Scan for the cell matching the given text and deliver its [x, y] coordinate at center. 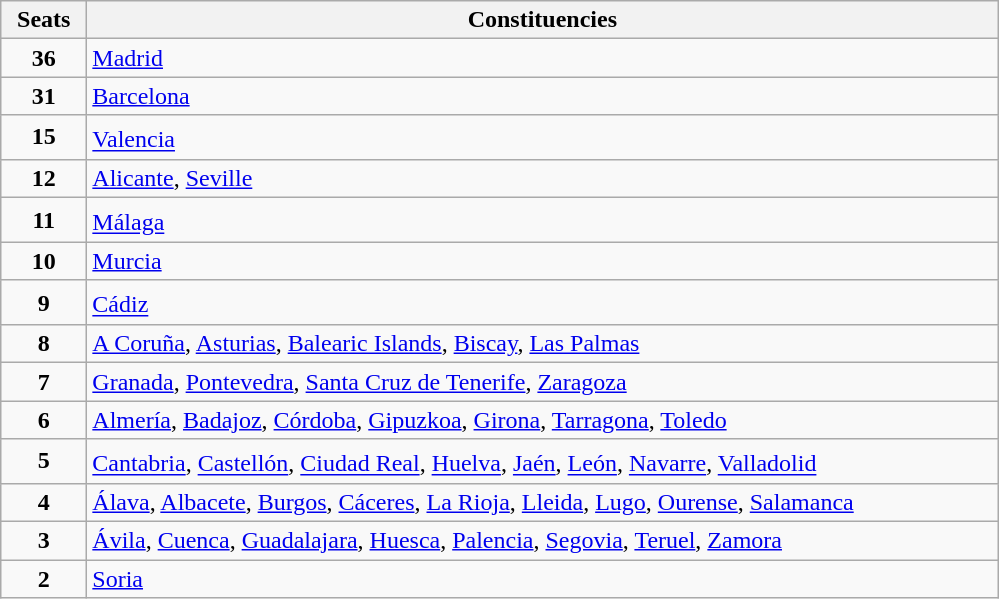
Soria [542, 579]
5 [44, 462]
Murcia [542, 261]
Cádiz [542, 302]
Cantabria, Castellón, Ciudad Real, Huelva, Jaén, León, Navarre, Valladolid [542, 462]
Almería, Badajoz, Córdoba, Gipuzkoa, Girona, Tarragona, Toledo [542, 420]
10 [44, 261]
8 [44, 344]
12 [44, 178]
Ávila, Cuenca, Guadalajara, Huesca, Palencia, Segovia, Teruel, Zamora [542, 541]
4 [44, 502]
Seats [44, 20]
31 [44, 96]
Constituencies [542, 20]
36 [44, 58]
Málaga [542, 220]
9 [44, 302]
3 [44, 541]
15 [44, 138]
11 [44, 220]
Madrid [542, 58]
Alicante, Seville [542, 178]
Álava, Albacete, Burgos, Cáceres, La Rioja, Lleida, Lugo, Ourense, Salamanca [542, 502]
7 [44, 382]
A Coruña, Asturias, Balearic Islands, Biscay, Las Palmas [542, 344]
Valencia [542, 138]
6 [44, 420]
Granada, Pontevedra, Santa Cruz de Tenerife, Zaragoza [542, 382]
2 [44, 579]
Barcelona [542, 96]
